Extract the (X, Y) coordinate from the center of the cell holding the provided text.  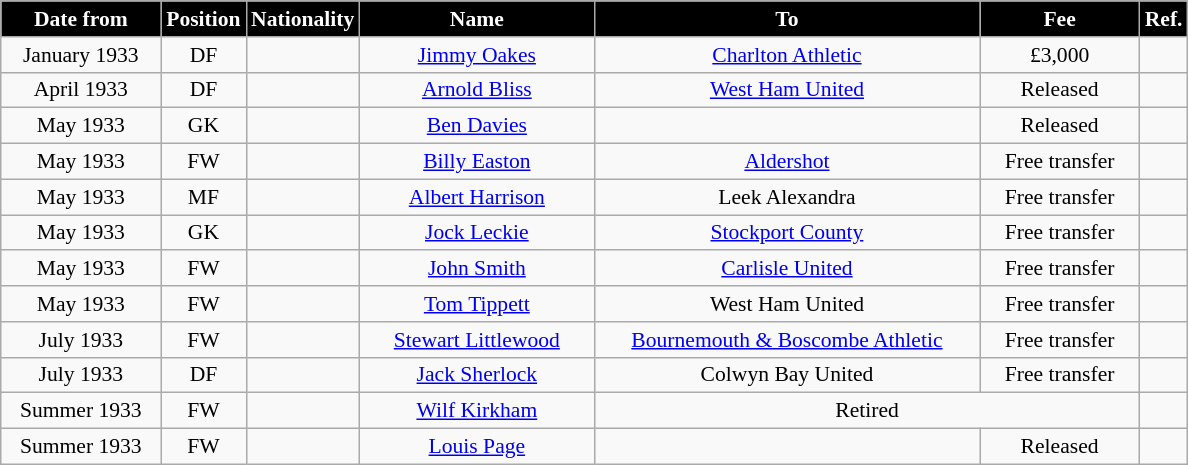
Carlisle United (786, 269)
£3,000 (1060, 55)
Nationality (302, 19)
Position (204, 19)
Louis Page (476, 447)
Colwyn Bay United (786, 375)
Jack Sherlock (476, 375)
January 1933 (81, 55)
MF (204, 197)
April 1933 (81, 90)
Aldershot (786, 162)
Ben Davies (476, 126)
Albert Harrison (476, 197)
Jock Leckie (476, 233)
Stewart Littlewood (476, 340)
To (786, 19)
Tom Tippett (476, 304)
Wilf Kirkham (476, 411)
Date from (81, 19)
Arnold Bliss (476, 90)
Ref. (1164, 19)
Bournemouth & Boscombe Athletic (786, 340)
Retired (866, 411)
Billy Easton (476, 162)
Name (476, 19)
John Smith (476, 269)
Leek Alexandra (786, 197)
Stockport County (786, 233)
Jimmy Oakes (476, 55)
Charlton Athletic (786, 55)
Fee (1060, 19)
